Determine the (X, Y) coordinate at the center of the cell enclosing the given text.  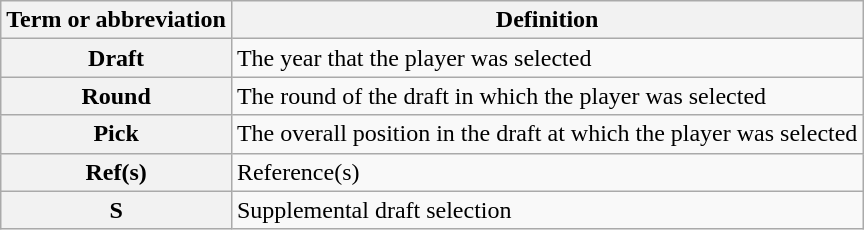
Ref(s) (116, 172)
Term or abbreviation (116, 20)
Pick (116, 134)
S (116, 210)
The year that the player was selected (547, 58)
Reference(s) (547, 172)
The overall position in the draft at which the player was selected (547, 134)
Supplemental draft selection (547, 210)
Definition (547, 20)
Round (116, 96)
Draft (116, 58)
The round of the draft in which the player was selected (547, 96)
